Extract the [X, Y] coordinate from the center of the cell holding the provided text.  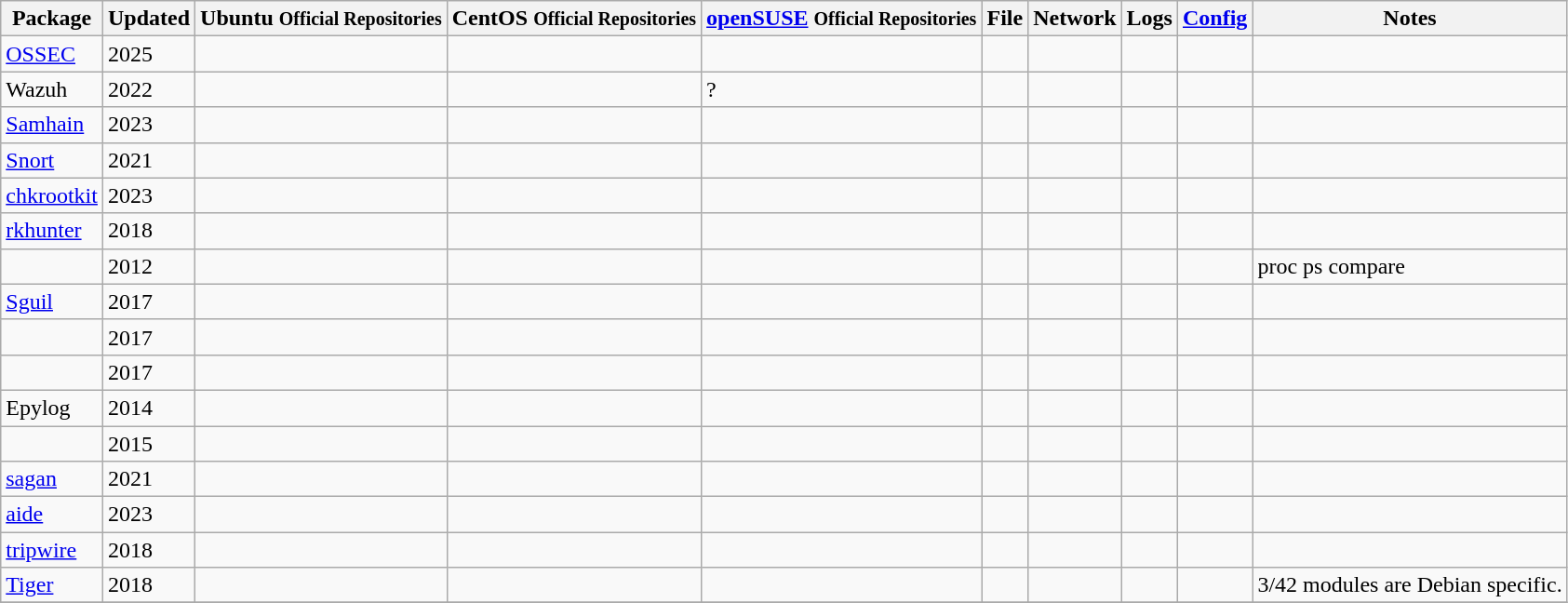
3/42 modules are Debian specific. [1410, 585]
2015 [149, 444]
Network [1075, 19]
proc ps compare [1410, 266]
Sguil [52, 301]
Notes [1410, 19]
Snort [52, 160]
rkhunter [52, 231]
Wazuh [52, 89]
Config [1214, 19]
tripwire [52, 550]
2014 [149, 408]
File [1005, 19]
Package [52, 19]
2012 [149, 266]
2025 [149, 54]
Epylog [52, 408]
chkrootkit [52, 195]
openSUSE Official Repositories [841, 19]
OSSEC [52, 54]
? [841, 89]
Updated [149, 19]
Ubuntu Official Repositories [322, 19]
Tiger [52, 585]
sagan [52, 479]
Samhain [52, 125]
aide [52, 515]
Logs [1149, 19]
2022 [149, 89]
CentOS Official Repositories [573, 19]
